Identify which cell holds the provided text, then report its [x, y] central coordinate. 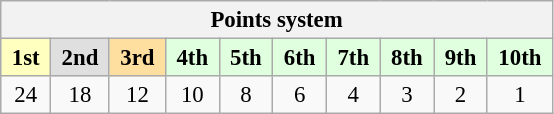
7th [353, 58]
2nd [80, 58]
6th [300, 58]
1st [26, 58]
10 [192, 95]
10th [520, 58]
6 [300, 95]
4th [192, 58]
2 [461, 95]
8th [407, 58]
5th [246, 58]
12 [137, 95]
24 [26, 95]
3 [407, 95]
3rd [137, 58]
Points system [277, 20]
1 [520, 95]
9th [461, 58]
8 [246, 95]
18 [80, 95]
4 [353, 95]
